Extract the [X, Y] coordinate from the center of the cell holding the provided text.  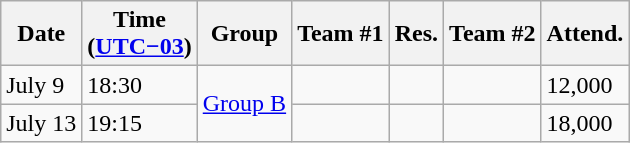
Res. [416, 34]
Attend. [585, 34]
Date [42, 34]
Team #2 [493, 34]
19:15 [140, 123]
Group [244, 34]
Time (UTC−03) [140, 34]
July 13 [42, 123]
July 9 [42, 85]
12,000 [585, 85]
Team #1 [341, 34]
Group B [244, 104]
18,000 [585, 123]
18:30 [140, 85]
